From the cell containing the given text, extract its center point as (x, y) coordinate. 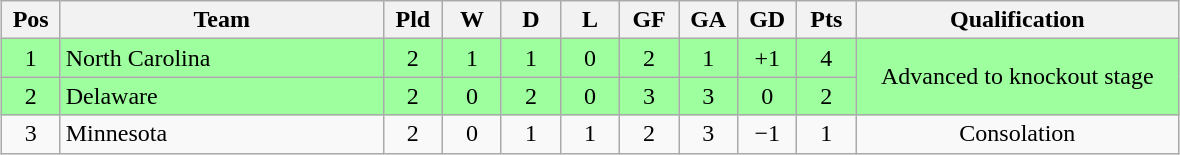
W (472, 20)
Pts (826, 20)
Qualification (1018, 20)
Team (222, 20)
Consolation (1018, 134)
−1 (768, 134)
Pld (412, 20)
L (590, 20)
Pos (30, 20)
Advanced to knockout stage (1018, 77)
D (530, 20)
North Carolina (222, 58)
GA (708, 20)
+1 (768, 58)
GD (768, 20)
Minnesota (222, 134)
4 (826, 58)
Delaware (222, 96)
GF (650, 20)
